Scan for the cell matching the given text and deliver its [x, y] coordinate at center. 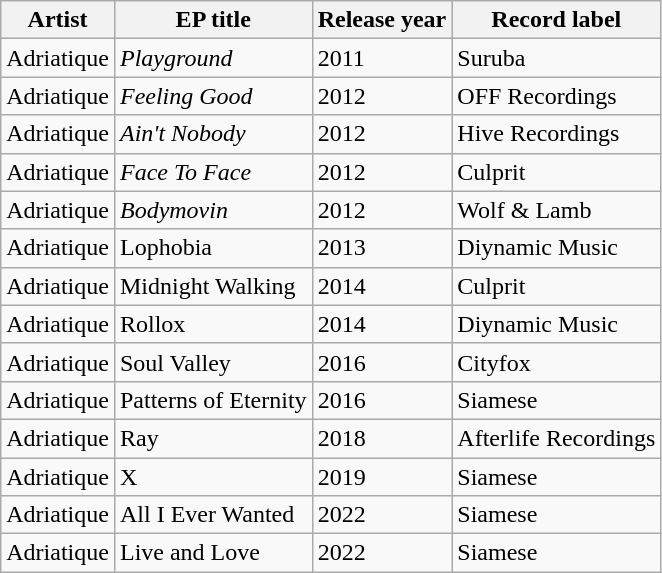
Record label [556, 20]
Live and Love [213, 553]
Cityfox [556, 362]
Ain't Nobody [213, 134]
2018 [382, 438]
Hive Recordings [556, 134]
Artist [58, 20]
Afterlife Recordings [556, 438]
Midnight Walking [213, 286]
Soul Valley [213, 362]
Rollox [213, 324]
Feeling Good [213, 96]
Patterns of Eternity [213, 400]
2019 [382, 477]
Face To Face [213, 172]
X [213, 477]
Wolf & Lamb [556, 210]
All I Ever Wanted [213, 515]
EP title [213, 20]
Bodymovin [213, 210]
2013 [382, 248]
Release year [382, 20]
Ray [213, 438]
2011 [382, 58]
OFF Recordings [556, 96]
Lophobia [213, 248]
Playground [213, 58]
Suruba [556, 58]
